From the cell containing the given text, extract its center point as (X, Y) coordinate. 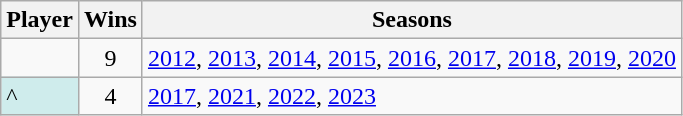
Player (40, 20)
2017, 2021, 2022, 2023 (412, 96)
4 (110, 96)
9 (110, 58)
Wins (110, 20)
Seasons (412, 20)
2012, 2013, 2014, 2015, 2016, 2017, 2018, 2019, 2020 (412, 58)
^ (40, 96)
